Scan for the cell matching the given text and deliver its [x, y] coordinate at center. 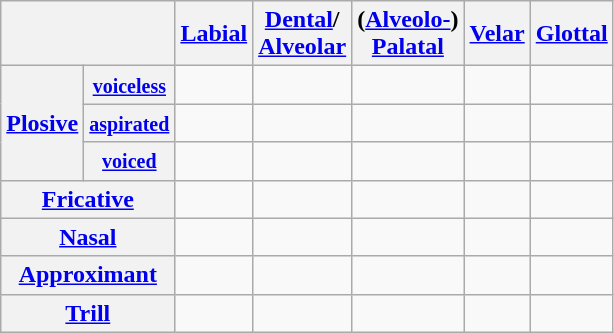
Approximant [88, 275]
(Alveolo-)Palatal [408, 34]
voiced [130, 161]
Glottal [572, 34]
Plosive [42, 123]
Labial [214, 34]
voiceless [130, 85]
Nasal [88, 237]
Dental/Alveolar [302, 34]
aspirated [130, 123]
Fricative [88, 199]
Trill [88, 313]
Velar [497, 34]
